Output the [X, Y] coordinate of the center of the cell containing the given text.  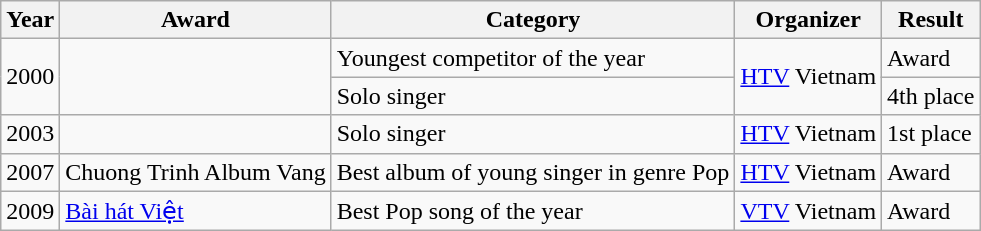
Best album of young singer in genre Pop [533, 172]
Youngest competitor of the year [533, 58]
2003 [30, 134]
1st place [931, 134]
Organizer [808, 20]
VTV Vietnam [808, 211]
Best Pop song of the year [533, 211]
2007 [30, 172]
Year [30, 20]
2000 [30, 77]
4th place [931, 96]
Result [931, 20]
2009 [30, 211]
Chuong Trinh Album Vang [196, 172]
Category [533, 20]
Bài hát Việt [196, 211]
